Search for the cell housing the specified text and yield its (X, Y) center coordinate. 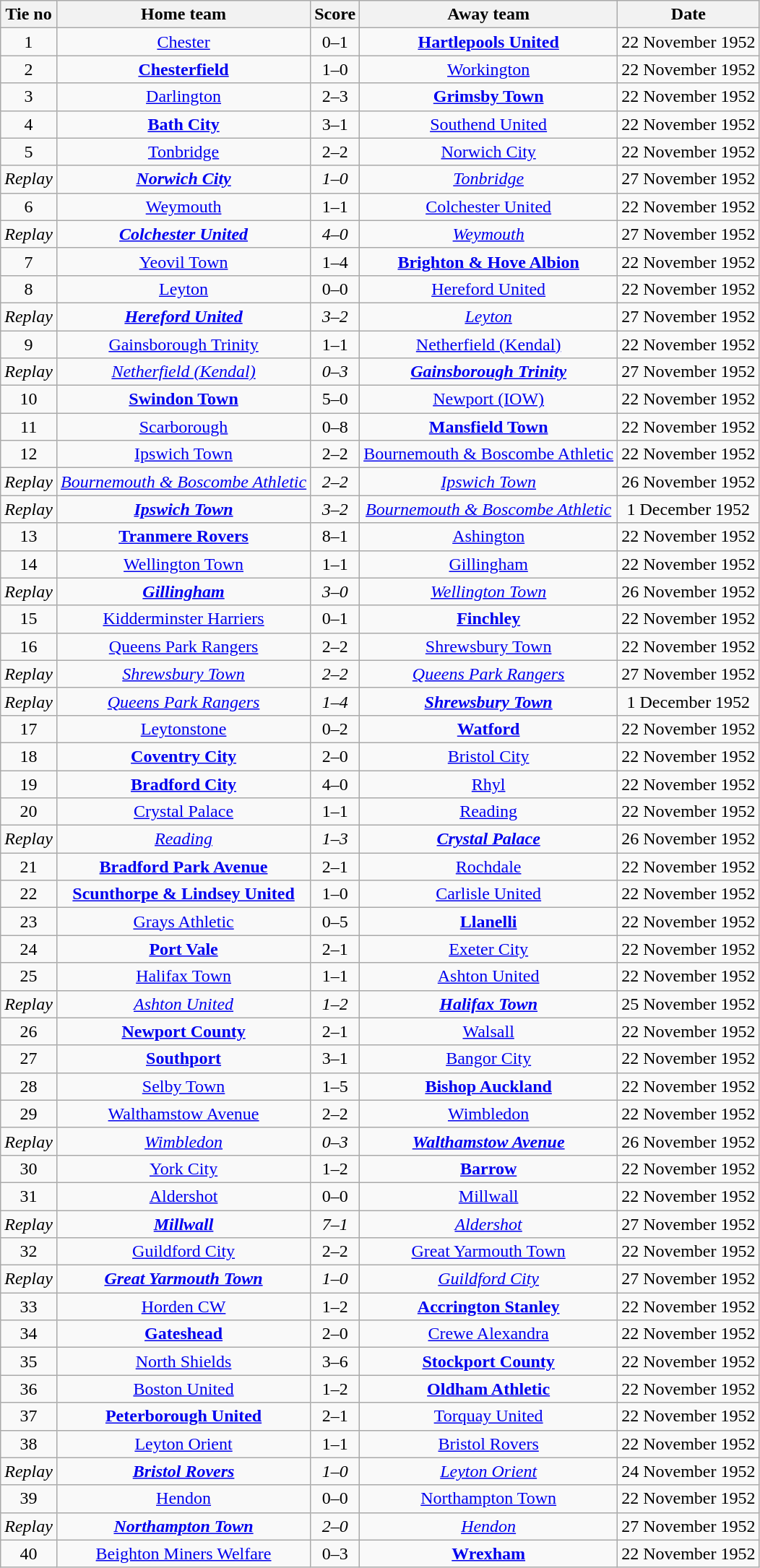
25 (29, 976)
10 (29, 399)
2–3 (335, 97)
Score (335, 14)
16 (29, 646)
Newport (IOW) (488, 399)
9 (29, 345)
Bradford Park Avenue (183, 867)
21 (29, 867)
Gateshead (183, 1334)
Brighton & Hove Albion (488, 261)
Beighton Miners Welfare (183, 1554)
Darlington (183, 97)
North Shields (183, 1361)
Scunthorpe & Lindsey United (183, 894)
Port Vale (183, 949)
8 (29, 289)
Bangor City (488, 1059)
York City (183, 1169)
6 (29, 207)
2 (29, 69)
24 November 1952 (688, 1471)
Tranmere Rovers (183, 537)
26 (29, 1031)
Watford (488, 729)
3 (29, 97)
7 (29, 261)
5–0 (335, 399)
Rhyl (488, 784)
Hartlepools United (488, 42)
23 (29, 922)
0–5 (335, 922)
Home team (183, 14)
1–3 (335, 839)
7–1 (335, 1224)
Swindon Town (183, 399)
Llanelli (488, 922)
19 (29, 784)
35 (29, 1361)
Exeter City (488, 949)
Bath City (183, 124)
Newport County (183, 1031)
Bradford City (183, 784)
Away team (488, 14)
25 November 1952 (688, 1004)
5 (29, 152)
Yeovil Town (183, 261)
17 (29, 729)
Horden CW (183, 1307)
3–6 (335, 1361)
34 (29, 1334)
20 (29, 812)
Wrexham (488, 1554)
11 (29, 427)
Coventry City (183, 756)
Southport (183, 1059)
12 (29, 454)
Bishop Auckland (488, 1086)
3–0 (335, 592)
Chester (183, 42)
Ashington (488, 537)
40 (29, 1554)
Chesterfield (183, 69)
18 (29, 756)
Rochdale (488, 867)
Torquay United (488, 1416)
Bristol City (488, 756)
Leytonstone (183, 729)
Oldham Athletic (488, 1389)
Barrow (488, 1169)
0–2 (335, 729)
14 (29, 564)
Tie no (29, 14)
Finchley (488, 619)
15 (29, 619)
Mansfield Town (488, 427)
Boston United (183, 1389)
Crewe Alexandra (488, 1334)
0–8 (335, 427)
Date (688, 14)
8–1 (335, 537)
Kidderminster Harriers (183, 619)
29 (29, 1114)
28 (29, 1086)
22 (29, 894)
27 (29, 1059)
33 (29, 1307)
Walsall (488, 1031)
Carlisle United (488, 894)
Stockport County (488, 1361)
38 (29, 1444)
24 (29, 949)
31 (29, 1196)
Southend United (488, 124)
32 (29, 1252)
Workington (488, 69)
Selby Town (183, 1086)
30 (29, 1169)
39 (29, 1499)
Grays Athletic (183, 922)
37 (29, 1416)
Accrington Stanley (488, 1307)
4 (29, 124)
36 (29, 1389)
Grimsby Town (488, 97)
13 (29, 537)
Scarborough (183, 427)
1–5 (335, 1086)
Peterborough United (183, 1416)
1 (29, 42)
